Find where the given text appears and provide that cell's center as (x, y) coordinate. 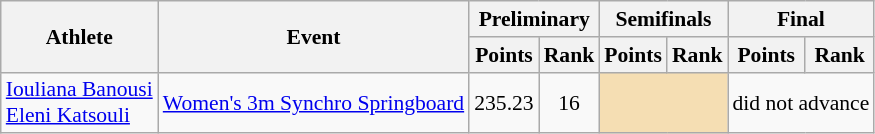
235.23 (504, 102)
Women's 3m Synchro Springboard (314, 102)
did not advance (802, 102)
Preliminary (534, 19)
Event (314, 36)
Semifinals (663, 19)
Athlete (80, 36)
Final (802, 19)
16 (570, 102)
Iouliana BanousiEleni Katsouli (80, 102)
